From the cell containing the given text, extract its center point as [x, y] coordinate. 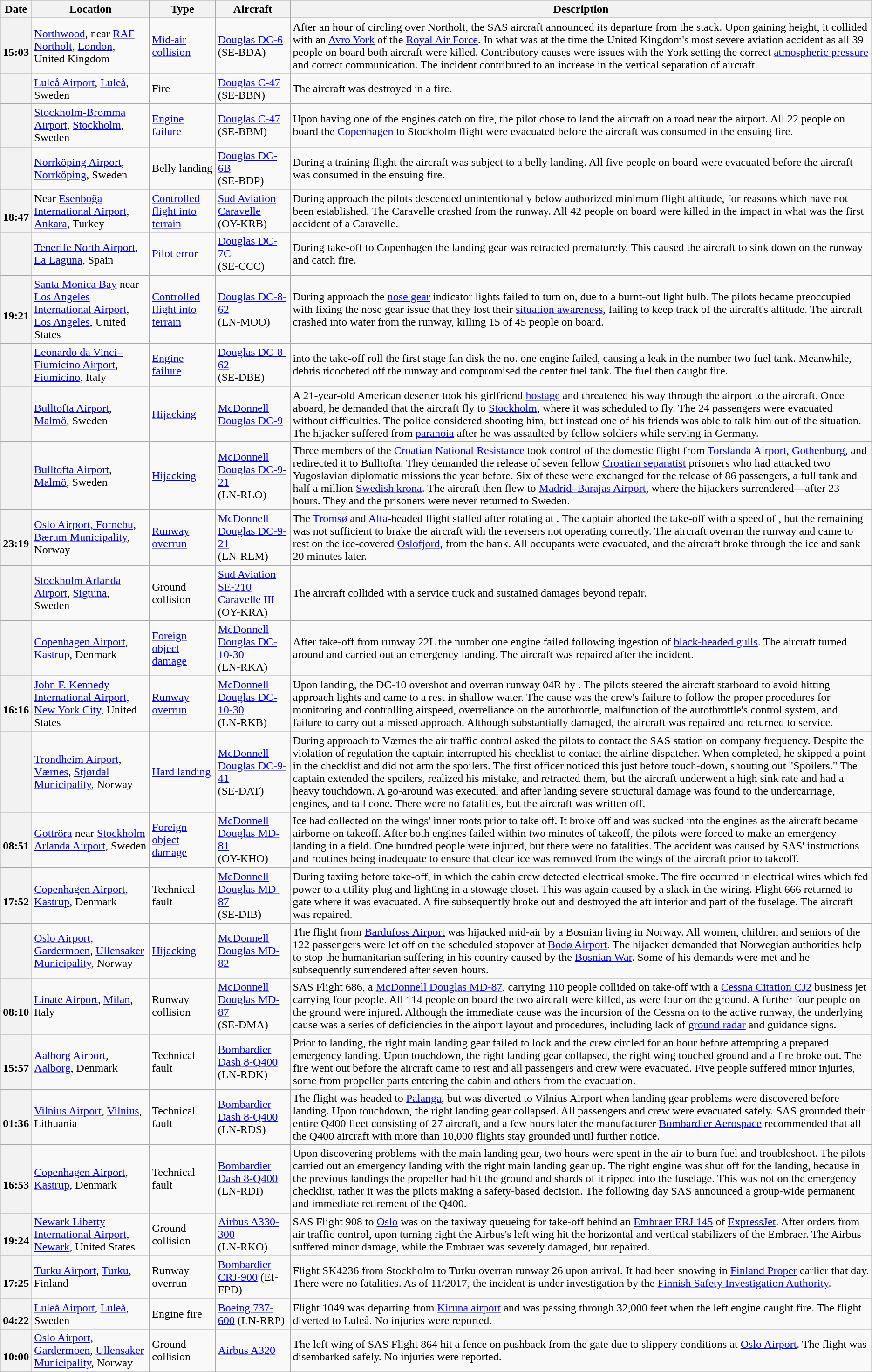
McDonnell Douglas MD-81(OY-KHO) [252, 840]
Tenerife North Airport, La Laguna, Spain [90, 254]
08:10 [16, 1006]
Oslo Airport, Fornebu, Bærum Municipality, Norway [90, 537]
Douglas DC-7C(SE-CCC) [252, 254]
Santa Monica Bay near Los Angeles International Airport, Los Angeles, United States [90, 309]
17:25 [16, 1277]
Sud Aviation Caravelle(OY-KRB) [252, 211]
Douglas DC-6B(SE-BDP) [252, 168]
Northwood, near RAF Northolt, London, United Kingdom [90, 46]
01:36 [16, 1117]
Vilnius Airport, Vilnius, Lithuania [90, 1117]
Aircraft [252, 9]
McDonnell Douglas DC-9-41(SE-DAT) [252, 772]
15:03 [16, 46]
McDonnell Douglas DC-9 [252, 414]
McDonnell Douglas DC-10-30(LN-RKA) [252, 648]
23:19 [16, 537]
Stockholm-Bromma Airport, Stockholm, Sweden [90, 125]
Leonardo da Vinci–Fiumicino Airport, Fiumicino, Italy [90, 365]
Bombardier CRJ-900 (EI-FPD) [252, 1277]
Near Esenboğa International Airport, Ankara, Turkey [90, 211]
Gottröra near Stockholm Arlanda Airport, Sweden [90, 840]
Fire [183, 88]
McDonnell Douglas MD-82 [252, 951]
Newark Liberty International Airport, Newark, United States [90, 1234]
04:22 [16, 1313]
Type [183, 9]
Description [581, 9]
Turku Airport, Turku, Finland [90, 1277]
Mid-air collision [183, 46]
McDonnell Douglas MD-87(SE-DMA) [252, 1006]
16:16 [16, 704]
Belly landing [183, 168]
Bombardier Dash 8-Q400(LN-RDI) [252, 1179]
Douglas DC-8-62(LN-MOO) [252, 309]
McDonnell Douglas DC-10-30(LN-RKB) [252, 704]
Douglas C-47(SE-BBM) [252, 125]
The aircraft collided with a service truck and sustained damages beyond repair. [581, 593]
Bombardier Dash 8-Q400(LN-RDS) [252, 1117]
McDonnell Douglas DC-9-21(LN-RLO) [252, 475]
Aalborg Airport, Aalborg, Denmark [90, 1062]
Hard landing [183, 772]
Douglas C-47(SE-BBN) [252, 88]
Runway collision [183, 1006]
16:53 [16, 1179]
Douglas DC-8-62(SE-DBE) [252, 365]
Date [16, 9]
Engine fire [183, 1313]
15:57 [16, 1062]
The aircraft was destroyed in a fire. [581, 88]
Bombardier Dash 8-Q400(LN-RDK) [252, 1062]
18:47 [16, 211]
McDonnell Douglas MD-87(SE-DIB) [252, 895]
Sud Aviation SE-210 Caravelle III(OY-KRA) [252, 593]
McDonnell Douglas DC-9-21(LN-RLM) [252, 537]
Stockholm Arlanda Airport, Sigtuna, Sweden [90, 593]
Airbus A330-300(LN-RKO) [252, 1234]
Norrköping Airport, Norrköping, Sweden [90, 168]
Location [90, 9]
Boeing 737-600 (LN-RRP) [252, 1313]
Pilot error [183, 254]
Airbus A320 [252, 1350]
Douglas DC-6 (SE-BDA) [252, 46]
Trondheim Airport, Værnes, Stjørdal Municipality, Norway [90, 772]
During take-off to Copenhagen the landing gear was retracted prematurely. This caused the aircraft to sink down on the runway and catch fire. [581, 254]
10:00 [16, 1350]
Linate Airport, Milan, Italy [90, 1006]
19:24 [16, 1234]
John F. Kennedy International Airport, New York City, United States [90, 704]
19:21 [16, 309]
08:51 [16, 840]
17:52 [16, 895]
